Locate the cell with the specified text and output its [x, y] center coordinate. 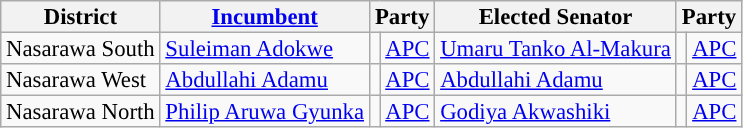
Nasarawa South [80, 49]
Nasarawa North [80, 112]
Nasarawa West [80, 80]
Elected Senator [556, 17]
Philip Aruwa Gyunka [264, 112]
Incumbent [264, 17]
District [80, 17]
Suleiman Adokwe [264, 49]
Godiya Akwashiki [556, 112]
Umaru Tanko Al-Makura [556, 49]
